From the cell containing the given text, extract its center point as [X, Y] coordinate. 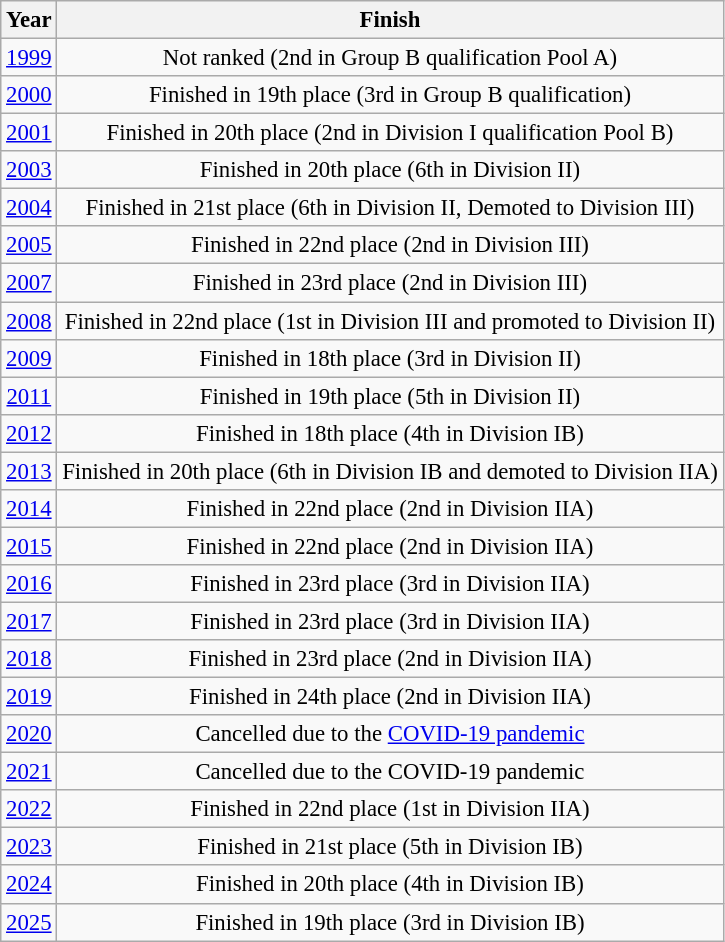
2016 [29, 584]
2009 [29, 358]
2024 [29, 885]
Finished in 22nd place (1st in Division III and promoted to Division II) [390, 321]
2022 [29, 809]
Finished in 21st place (5th in Division IB) [390, 847]
Finished in 20th place (2nd in Division I qualification Pool B) [390, 133]
Finished in 19th place (3rd in Division IB) [390, 922]
2012 [29, 433]
Finished in 19th place (5th in Division II) [390, 396]
2007 [29, 283]
2001 [29, 133]
2004 [29, 208]
2021 [29, 772]
2023 [29, 847]
Not ranked (2nd in Group B qualification Pool A) [390, 58]
2011 [29, 396]
2003 [29, 170]
Finished in 20th place (4th in Division IB) [390, 885]
Finish [390, 20]
Finished in 23rd place (2nd in Division IIA) [390, 659]
Finished in 20th place (6th in Division II) [390, 170]
Year [29, 20]
2019 [29, 697]
Finished in 18th place (4th in Division IB) [390, 433]
2025 [29, 922]
2015 [29, 546]
Finished in 24th place (2nd in Division IIA) [390, 697]
2017 [29, 621]
Finished in 19th place (3rd in Group B qualification) [390, 95]
2020 [29, 734]
Finished in 18th place (3rd in Division II) [390, 358]
Finished in 22nd place (2nd in Division III) [390, 245]
1999 [29, 58]
Finished in 23rd place (2nd in Division III) [390, 283]
2000 [29, 95]
2008 [29, 321]
2013 [29, 471]
2014 [29, 509]
2018 [29, 659]
Finished in 21st place (6th in Division II, Demoted to Division III) [390, 208]
2005 [29, 245]
Finished in 22nd place (1st in Division IIA) [390, 809]
Finished in 20th place (6th in Division IB and demoted to Division IIA) [390, 471]
